Return (x, y) of the center of cell containing provided text 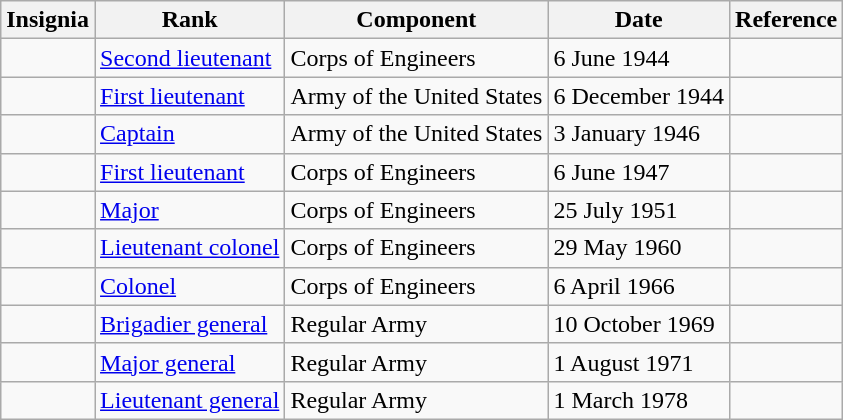
6 June 1944 (639, 58)
6 June 1947 (639, 172)
29 May 1960 (639, 248)
10 October 1969 (639, 324)
1 August 1971 (639, 362)
Date (639, 20)
Lieutenant colonel (190, 248)
Captain (190, 134)
Major (190, 210)
Second lieutenant (190, 58)
6 April 1966 (639, 286)
1 March 1978 (639, 400)
Reference (786, 20)
Rank (190, 20)
25 July 1951 (639, 210)
Colonel (190, 286)
Major general (190, 362)
Insignia (48, 20)
Brigadier general (190, 324)
Component (416, 20)
Lieutenant general (190, 400)
6 December 1944 (639, 96)
3 January 1946 (639, 134)
